Provide the (X, Y) coordinate of the cell's center where the given text is located.  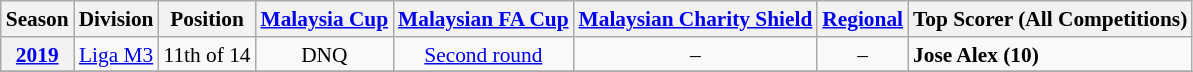
Malaysia Cup (325, 19)
Top Scorer (All Competitions) (1050, 19)
Malaysian FA Cup (483, 19)
Malaysian Charity Shield (696, 19)
Position (206, 19)
Season (38, 19)
Division (116, 19)
Regional (862, 19)
